Determine the [X, Y] coordinate at the center of the cell enclosing the given text.  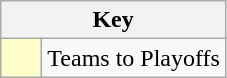
Teams to Playoffs [134, 58]
Key [114, 20]
